Scan for the cell matching the given text and deliver its (X, Y) coordinate at center. 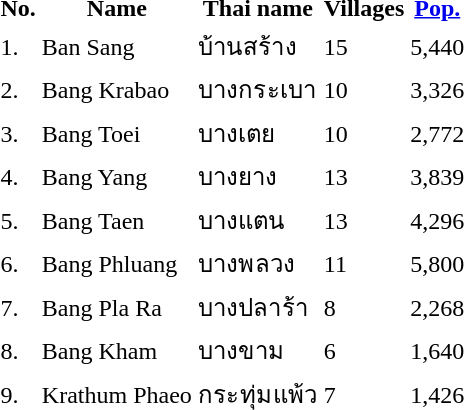
บางปลาร้า (258, 307)
บ้านสร้าง (258, 46)
บางแตน (258, 220)
Bang Toei (116, 133)
บางขาม (258, 350)
Bang Pla Ra (116, 307)
6 (364, 350)
บางพลวง (258, 264)
Bang Yang (116, 176)
Ban Sang (116, 46)
Bang Kham (116, 350)
บางเตย (258, 133)
บางยาง (258, 176)
15 (364, 46)
บางกระเบา (258, 90)
8 (364, 307)
Bang Taen (116, 220)
Bang Phluang (116, 264)
Bang Krabao (116, 90)
11 (364, 264)
